From the cell containing the given text, extract its center point as (X, Y) coordinate. 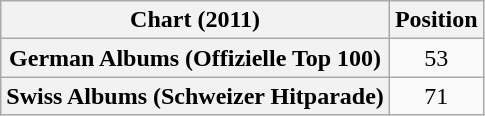
Swiss Albums (Schweizer Hitparade) (196, 96)
German Albums (Offizielle Top 100) (196, 58)
Chart (2011) (196, 20)
53 (436, 58)
Position (436, 20)
71 (436, 96)
